Provide the [x, y] coordinate of the cell's center where the given text is located.  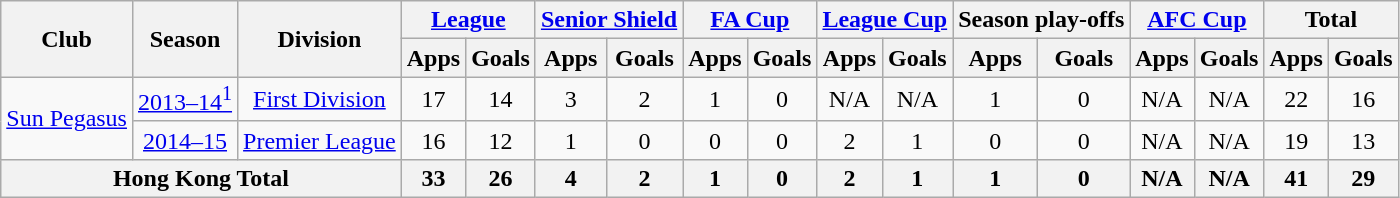
41 [1296, 178]
Senior Shield [608, 20]
Division [320, 39]
33 [433, 178]
FA Cup [750, 20]
Season [184, 39]
26 [501, 178]
12 [501, 140]
2014–15 [184, 140]
Sun Pegasus [67, 118]
14 [501, 100]
Premier League [320, 140]
AFC Cup [1197, 20]
19 [1296, 140]
Club [67, 39]
29 [1363, 178]
2013–141 [184, 100]
13 [1363, 140]
Season play-offs [1042, 20]
League Cup [885, 20]
3 [570, 100]
4 [570, 178]
First Division [320, 100]
Hong Kong Total [201, 178]
League [468, 20]
22 [1296, 100]
Total [1331, 20]
17 [433, 100]
